Detect which cell encompasses the target text, then output its [x, y] center coordinate. 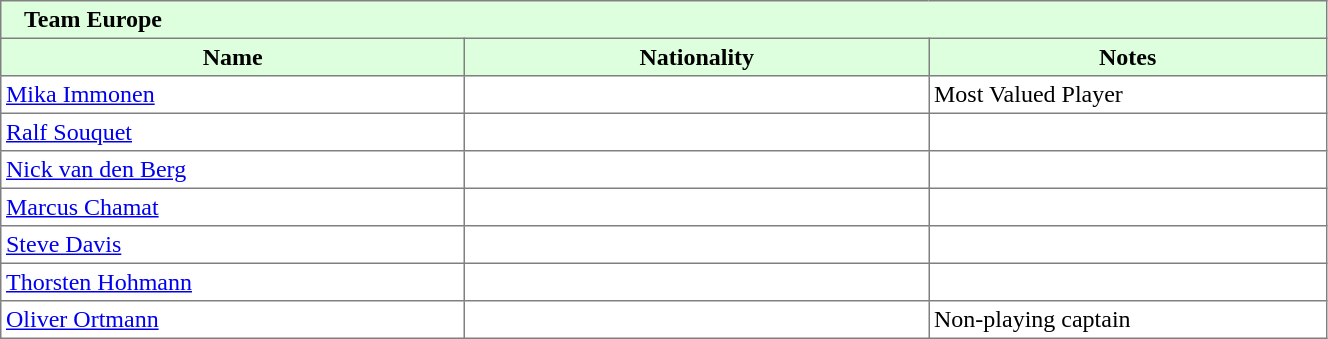
Ralf Souquet [233, 132]
Team Europe [664, 20]
Thorsten Hohmann [233, 282]
Mika Immonen [233, 95]
Most Valued Player [1128, 95]
Nationality [697, 57]
Name [233, 57]
Nick van den Berg [233, 170]
Steve Davis [233, 245]
Notes [1128, 57]
Marcus Chamat [233, 207]
Oliver Ortmann [233, 320]
Non-playing captain [1128, 320]
